Pinpoint the cell where the given text exists, returning its [X, Y] midpoint coordinate. 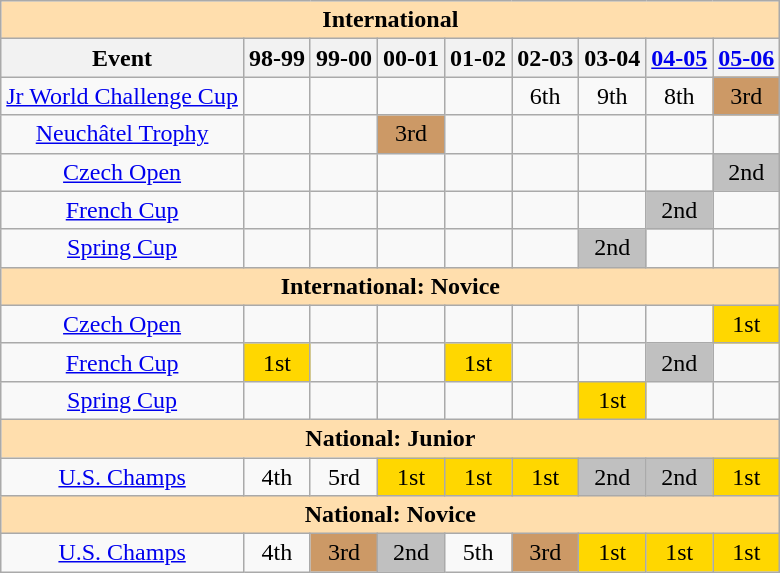
Event [122, 58]
98-99 [276, 58]
05-06 [746, 58]
National: Junior [390, 438]
99-00 [344, 58]
Jr World Challenge Cup [122, 96]
01-02 [478, 58]
National: Novice [390, 515]
International [390, 20]
Neuchâtel Trophy [122, 134]
00-01 [412, 58]
5th [478, 553]
04-05 [680, 58]
9th [612, 96]
02-03 [546, 58]
6th [546, 96]
8th [680, 96]
03-04 [612, 58]
5rd [344, 477]
International: Novice [390, 286]
